From the cell containing the given text, extract its center point as (x, y) coordinate. 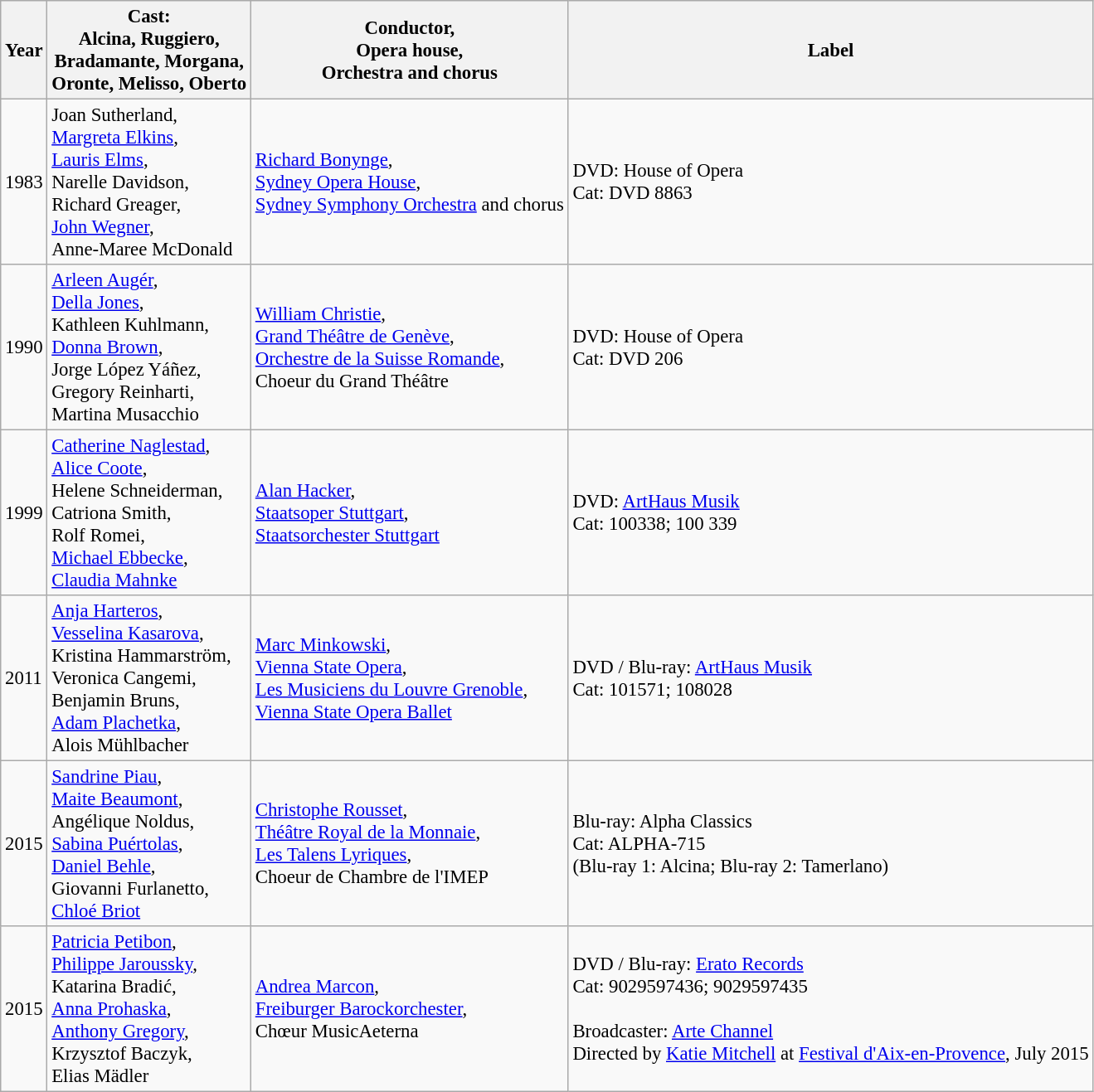
1990 (24, 347)
1999 (24, 513)
Conductor,Opera house,Orchestra and chorus (410, 50)
Label (831, 50)
Sandrine Piau,Maite Beaumont,Angélique Noldus,Sabina Puértolas,Daniel Behle,Giovanni Furlanetto,Chloé Briot (149, 844)
Anja Harteros,Vesselina Kasarova,Kristina Hammarström,Veronica Cangemi,Benjamin Bruns,Adam Plachetka,Alois Mühlbacher (149, 678)
Catherine Naglestad,Alice Coote,Helene Schneiderman,Catriona Smith,Rolf Romei,Michael Ebbecke,Claudia Mahnke (149, 513)
DVD: House of OperaCat: DVD 8863 (831, 182)
Arleen Augér,Della Jones,Kathleen Kuhlmann,Donna Brown,Jorge López Yáñez,Gregory Reinharti,Martina Musacchio (149, 347)
Christophe Rousset,Théâtre Royal de la Monnaie,Les Talens Lyriques,Choeur de Chambre de l'IMEP (410, 844)
Joan Sutherland,Margreta Elkins,Lauris Elms,Narelle Davidson,Richard Greager,John Wegner,Anne-Maree McDonald (149, 182)
2011 (24, 678)
1983 (24, 182)
DVD / Blu-ray: ArtHaus MusikCat: 101571; 108028 (831, 678)
Richard Bonynge,Sydney Opera House,Sydney Symphony Orchestra and chorus (410, 182)
DVD: ArtHaus MusikCat: 100338; 100 339 (831, 513)
DVD: House of OperaCat: DVD 206 (831, 347)
William Christie,Grand Théâtre de Genève,Orchestre de la Suisse Romande,Choeur du Grand Théâtre (410, 347)
Blu-ray: Alpha ClassicsCat: ALPHA-715(Blu-ray 1: Alcina; Blu-ray 2: Tamerlano) (831, 844)
Cast:Alcina, Ruggiero,Bradamante, Morgana,Oronte, Melisso, Oberto (149, 50)
Alan Hacker,Staatsoper Stuttgart,Staatsorchester Stuttgart (410, 513)
2015 (24, 844)
Marc Minkowski,Vienna State Opera,Les Musiciens du Louvre Grenoble,Vienna State Opera Ballet (410, 678)
Year (24, 50)
